For the text-containing cell, return its midpoint in [x, y] coordinate format. 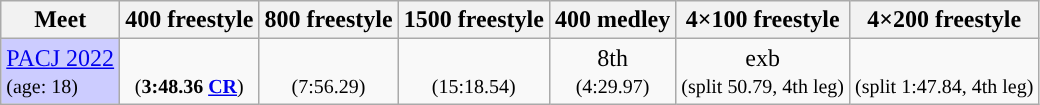
400 freestyle [190, 20]
4×100 freestyle [763, 20]
(split 1:47.84, 4th leg) [944, 72]
Meet [60, 20]
8th(4:29.97) [612, 72]
exb(split 50.79, 4th leg) [763, 72]
PACJ 2022(age: 18) [60, 72]
800 freestyle [328, 20]
400 medley [612, 20]
4×200 freestyle [944, 20]
(7:56.29) [328, 72]
(3:48.36 CR) [190, 72]
1500 freestyle [474, 20]
(15:18.54) [474, 72]
